Find where the given text appears and provide that cell's center as [x, y] coordinate. 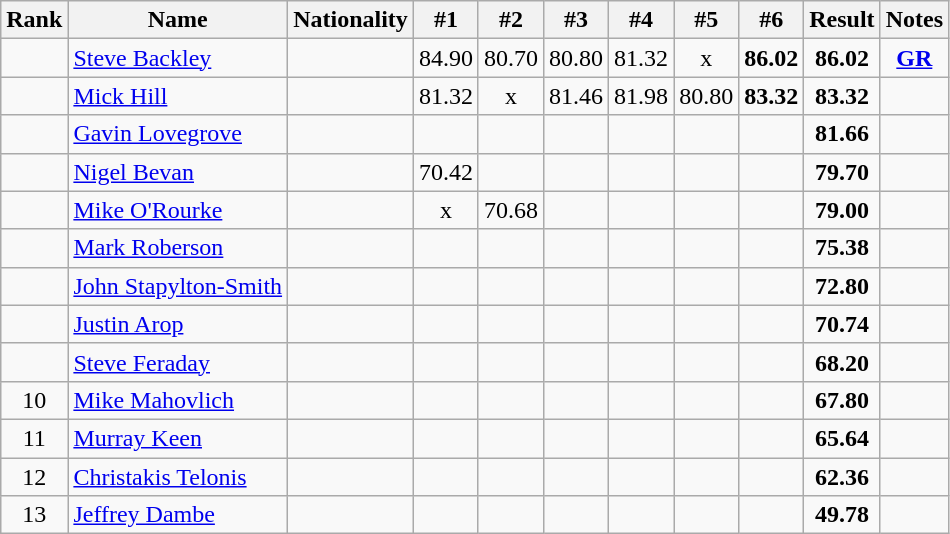
Mick Hill [178, 96]
Steve Feraday [178, 362]
#1 [446, 20]
65.64 [842, 438]
Gavin Lovegrove [178, 134]
72.80 [842, 286]
81.46 [576, 96]
10 [34, 400]
#2 [510, 20]
Mark Roberson [178, 248]
Justin Arop [178, 324]
Jeffrey Dambe [178, 515]
John Stapylton-Smith [178, 286]
Nationality [351, 20]
70.68 [510, 210]
Rank [34, 20]
#4 [642, 20]
#3 [576, 20]
#6 [772, 20]
81.66 [842, 134]
11 [34, 438]
#5 [706, 20]
62.36 [842, 477]
Murray Keen [178, 438]
70.74 [842, 324]
79.00 [842, 210]
84.90 [446, 58]
80.70 [510, 58]
49.78 [842, 515]
67.80 [842, 400]
12 [34, 477]
Mike Mahovlich [178, 400]
Notes [914, 20]
Mike O'Rourke [178, 210]
70.42 [446, 172]
Result [842, 20]
79.70 [842, 172]
GR [914, 58]
75.38 [842, 248]
Steve Backley [178, 58]
Name [178, 20]
81.98 [642, 96]
Christakis Telonis [178, 477]
68.20 [842, 362]
13 [34, 515]
Nigel Bevan [178, 172]
